For the text-containing cell, return its midpoint in (X, Y) coordinate format. 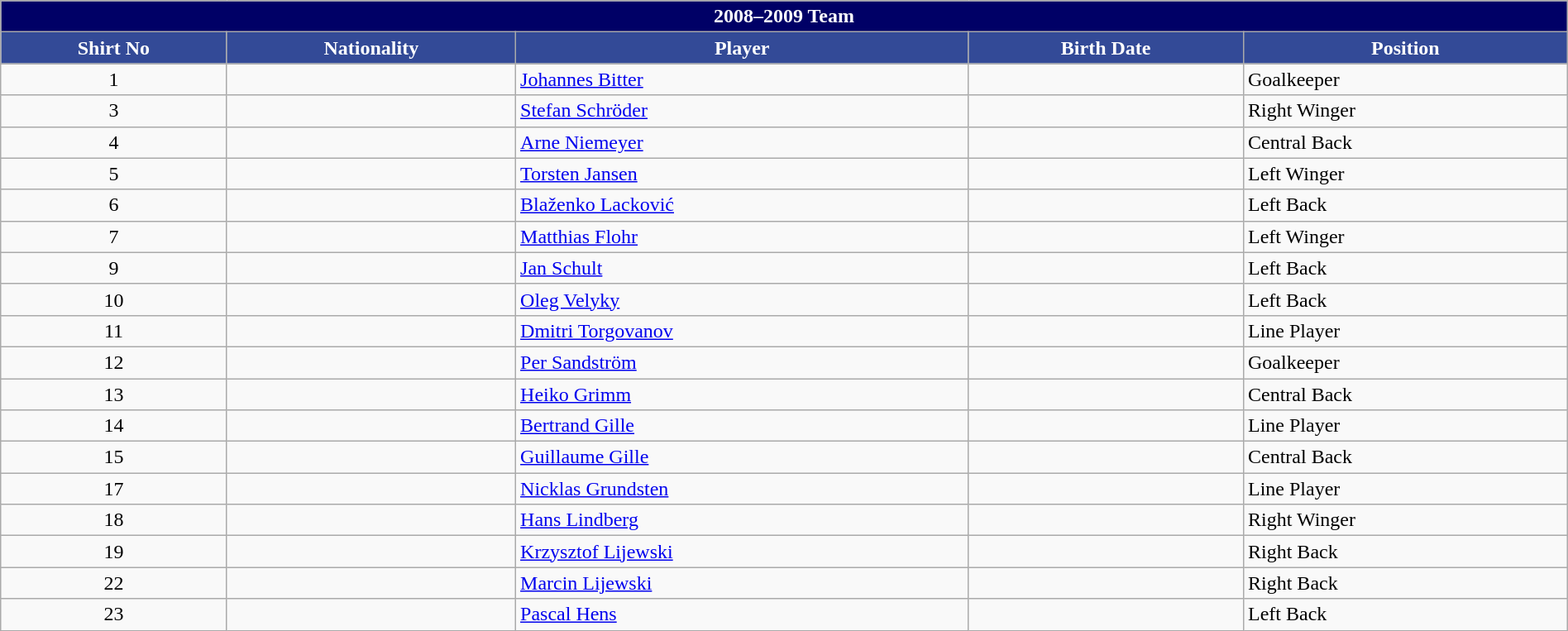
Johannes Bitter (743, 79)
Bertrand Gille (743, 426)
Stefan Schröder (743, 111)
4 (114, 142)
Nicklas Grundsten (743, 489)
19 (114, 552)
Torsten Jansen (743, 174)
18 (114, 520)
23 (114, 614)
Oleg Velyky (743, 299)
Blaženko Lacković (743, 205)
3 (114, 111)
Marcin Lijewski (743, 583)
17 (114, 489)
5 (114, 174)
Shirt No (114, 48)
Hans Lindberg (743, 520)
Per Sandström (743, 362)
11 (114, 331)
Jan Schult (743, 268)
Player (743, 48)
2008–2009 Team (784, 17)
10 (114, 299)
Heiko Grimm (743, 394)
Pascal Hens (743, 614)
15 (114, 457)
1 (114, 79)
Krzysztof Lijewski (743, 552)
Dmitri Torgovanov (743, 331)
7 (114, 237)
22 (114, 583)
Guillaume Gille (743, 457)
12 (114, 362)
Matthias Flohr (743, 237)
13 (114, 394)
9 (114, 268)
Arne Niemeyer (743, 142)
6 (114, 205)
Birth Date (1107, 48)
Nationality (370, 48)
Position (1405, 48)
14 (114, 426)
